Output the [x, y] coordinate of the center of the cell containing the given text.  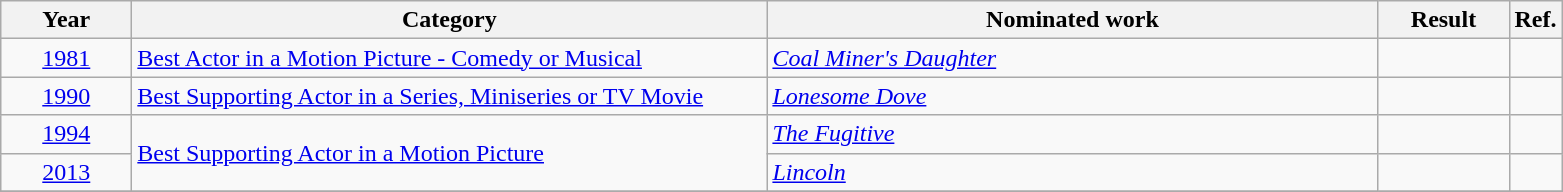
Coal Miner's Daughter [1072, 58]
Nominated work [1072, 20]
Year [66, 20]
1990 [66, 96]
2013 [66, 172]
Ref. [1536, 20]
Category [450, 20]
Best Supporting Actor in a Motion Picture [450, 153]
The Fugitive [1072, 134]
Lincoln [1072, 172]
Best Actor in a Motion Picture - Comedy or Musical [450, 58]
Result [1444, 20]
1994 [66, 134]
1981 [66, 58]
Best Supporting Actor in a Series, Miniseries or TV Movie [450, 96]
Lonesome Dove [1072, 96]
